Extract the (x, y) coordinate from the center of the cell holding the provided text.  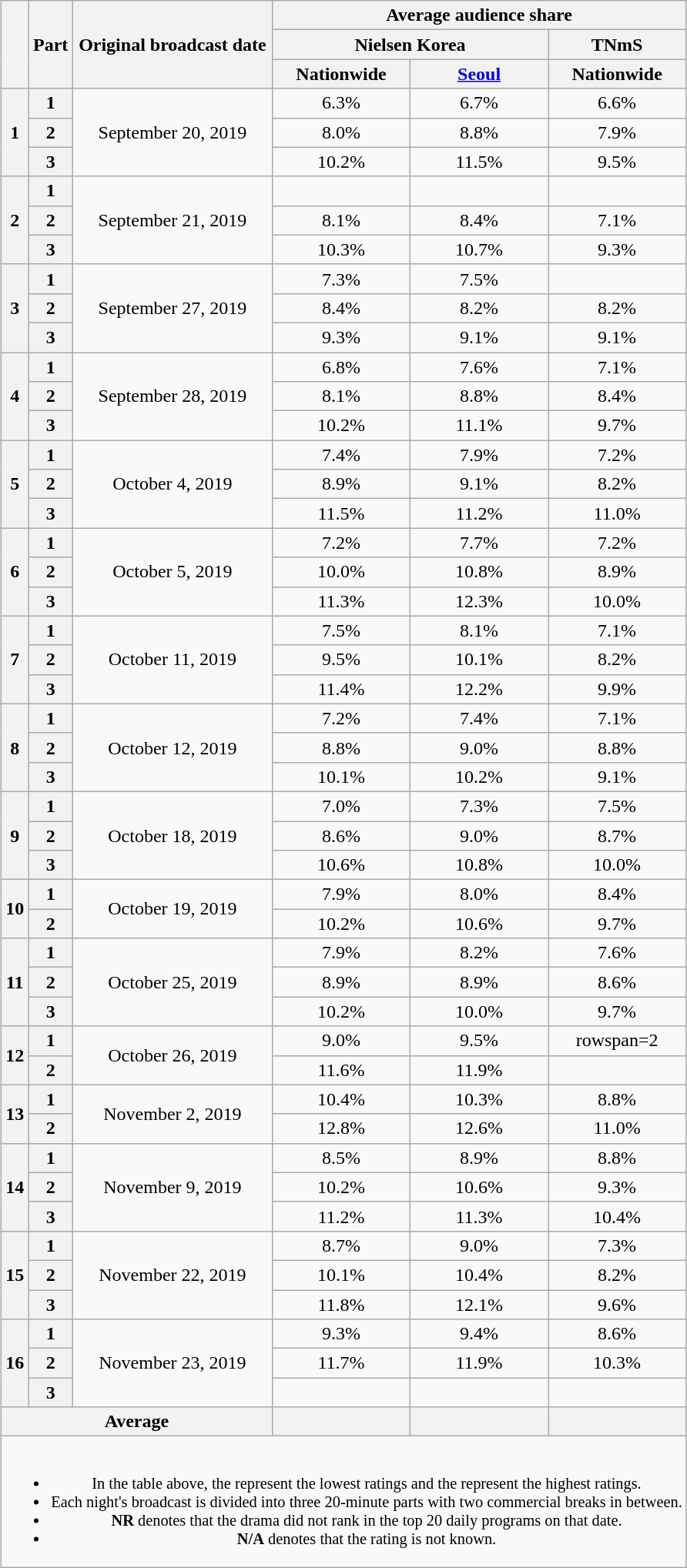
October 19, 2019 (173, 909)
12.3% (479, 601)
12 (15, 1055)
7 (15, 660)
13 (15, 1114)
14 (15, 1187)
Nielsen Korea (410, 45)
October 26, 2019 (173, 1055)
Average (136, 1422)
12.2% (479, 689)
September 28, 2019 (173, 396)
October 4, 2019 (173, 484)
September 27, 2019 (173, 308)
September 21, 2019 (173, 220)
5 (15, 484)
9.6% (618, 1305)
12.8% (340, 1128)
Seoul (479, 74)
11.4% (340, 689)
10.7% (479, 249)
9 (15, 835)
10 (15, 909)
4 (15, 396)
November 22, 2019 (173, 1275)
November 2, 2019 (173, 1114)
6 (15, 572)
October 5, 2019 (173, 572)
October 18, 2019 (173, 835)
Original broadcast date (173, 45)
11.6% (340, 1070)
Part (51, 45)
7.7% (479, 543)
6.3% (340, 103)
12.6% (479, 1128)
7.0% (340, 806)
6.7% (479, 103)
11 (15, 982)
15 (15, 1275)
9.4% (479, 1334)
November 23, 2019 (173, 1363)
11.1% (479, 426)
11.8% (340, 1305)
October 25, 2019 (173, 982)
11.7% (340, 1363)
9.9% (618, 689)
8.5% (340, 1158)
October 12, 2019 (173, 747)
October 11, 2019 (173, 660)
September 20, 2019 (173, 132)
8 (15, 747)
6.8% (340, 367)
TNmS (618, 45)
rowspan=2 (618, 1041)
16 (15, 1363)
6.6% (618, 103)
12.1% (479, 1305)
November 9, 2019 (173, 1187)
Average audience share (479, 15)
